Return (X, Y) of the center of cell containing provided text 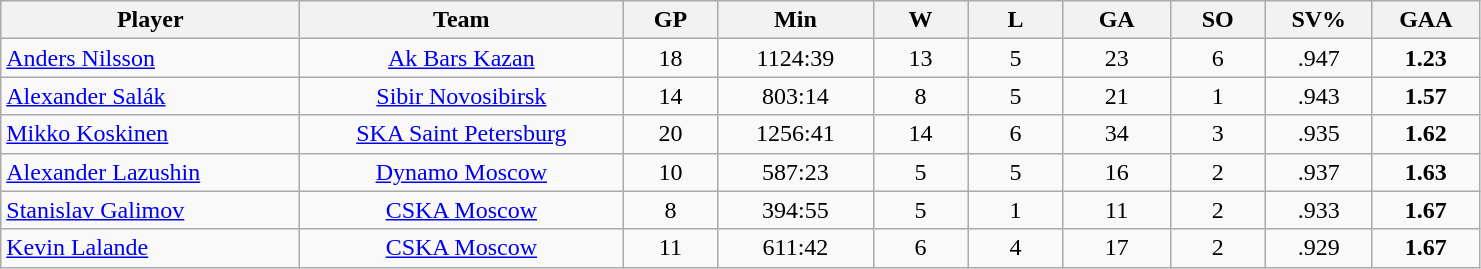
GA (1116, 20)
Anders Nilsson (150, 58)
SV% (1318, 20)
.937 (1318, 172)
Sibir Novosibirsk (462, 96)
1256:41 (796, 134)
SKA Saint Petersburg (462, 134)
21 (1116, 96)
16 (1116, 172)
Kevin Lalande (150, 248)
.933 (1318, 210)
13 (920, 58)
611:42 (796, 248)
1124:39 (796, 58)
Dynamo Moscow (462, 172)
GP (670, 20)
587:23 (796, 172)
.929 (1318, 248)
W (920, 20)
.943 (1318, 96)
34 (1116, 134)
Alexander Salák (150, 96)
Alexander Lazushin (150, 172)
Min (796, 20)
1.57 (1426, 96)
.947 (1318, 58)
1.23 (1426, 58)
394:55 (796, 210)
803:14 (796, 96)
1.62 (1426, 134)
Team (462, 20)
Mikko Koskinen (150, 134)
20 (670, 134)
17 (1116, 248)
GAA (1426, 20)
L (1016, 20)
23 (1116, 58)
1.63 (1426, 172)
4 (1016, 248)
SO (1218, 20)
.935 (1318, 134)
Player (150, 20)
Ak Bars Kazan (462, 58)
18 (670, 58)
3 (1218, 134)
10 (670, 172)
Stanislav Galimov (150, 210)
